Locate the cell with the specified text and output its [x, y] center coordinate. 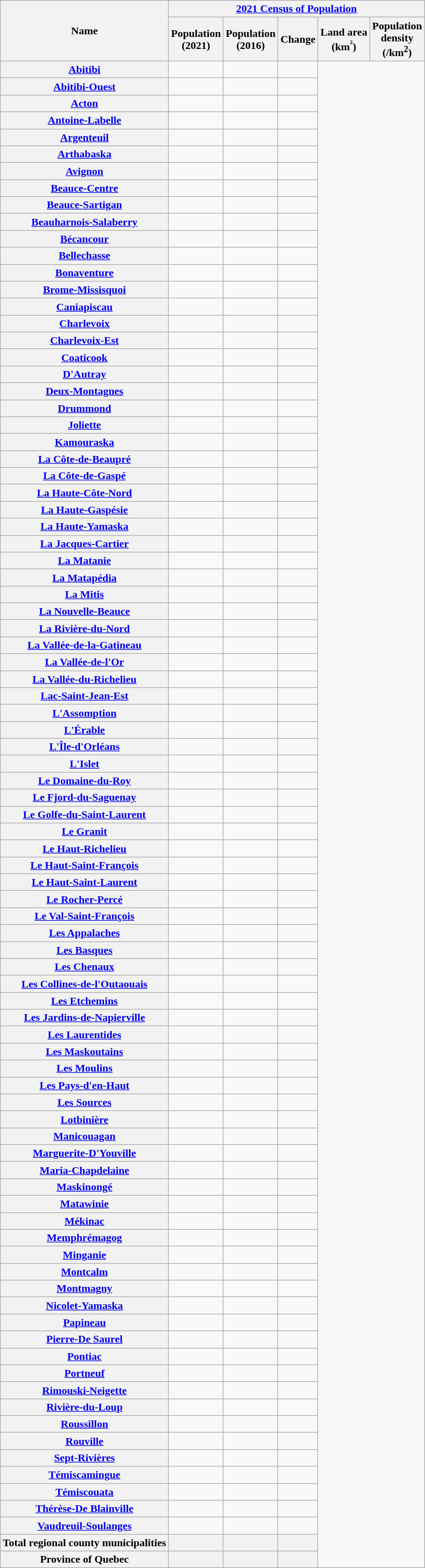
Le Val-Saint-François [84, 916]
D'Autray [84, 374]
Le Fjord-du-Saguenay [84, 798]
Change [298, 39]
Charlevoix-Est [84, 340]
Beauce-Sartigan [84, 205]
Papineau [84, 1322]
Les Pays-d'en-Haut [84, 1085]
Le Golfe-du-Saint-Laurent [84, 814]
Témiscouata [84, 1492]
Pontiac [84, 1356]
Name [84, 31]
Les Appalaches [84, 933]
Drummond [84, 408]
La Vallée-de-la-Gatineau [84, 645]
L'Île-d'Orléans [84, 747]
Le Rocher-Percé [84, 899]
Marguerite-D'Youville [84, 1153]
Bellechasse [84, 256]
Portneuf [84, 1373]
Lotbinière [84, 1119]
Le Haut-Richelieu [84, 848]
La Vallée-de-l'Or [84, 662]
Pierre-De Saurel [84, 1339]
L'Assomption [84, 713]
Total regional county municipalities [84, 1543]
Abitibi [84, 69]
La Jacques-Cartier [84, 544]
Les Etchemins [84, 1001]
Beauharnois-Salaberry [84, 222]
Minganie [84, 1255]
Les Sources [84, 1102]
Les Moulins [84, 1068]
Argenteuil [84, 137]
Joliette [84, 425]
La Matanie [84, 560]
Matawinie [84, 1204]
La Rivière-du-Nord [84, 628]
Roussillon [84, 1424]
Les Maskoutains [84, 1052]
La Matapédia [84, 577]
Caniapiscau [84, 306]
Les Jardins-de-Napierville [84, 1018]
Le Granit [84, 831]
Rivière-du-Loup [84, 1407]
Les Chenaux [84, 967]
Maria-Chapdelaine [84, 1170]
Brome-Missisquoi [84, 290]
La Côte-de-Gaspé [84, 476]
Lac-Saint-Jean-Est [84, 696]
Témiscamingue [84, 1475]
Antoine-Labelle [84, 121]
La Nouvelle-Beauce [84, 611]
Population(2021) [196, 39]
Manicouagan [84, 1136]
Populationdensity(/km2) [397, 39]
Coaticook [84, 357]
Mékinac [84, 1221]
Montcalm [84, 1272]
Beauce-Centre [84, 188]
Sept-Rivières [84, 1458]
Land area(km²) [344, 39]
Avignon [84, 171]
La Côte-de-Beaupré [84, 459]
Vaudreuil-Soulanges [84, 1526]
Province of Quebec [84, 1560]
Le Haut-Saint-Laurent [84, 882]
Les Laurentides [84, 1035]
Le Haut-Saint-François [84, 865]
Maskinongé [84, 1187]
Rimouski-Neigette [84, 1390]
Acton [84, 103]
L'Érable [84, 730]
Deux-Montagnes [84, 391]
L'Islet [84, 764]
2021 Census of Population [297, 9]
La Haute-Yamaska [84, 527]
Abitibi-Ouest [84, 86]
Bécancour [84, 239]
Les Basques [84, 950]
Thérèse-De Blainville [84, 1509]
La Haute-Côte-Nord [84, 493]
Bonaventure [84, 273]
Memphrémagog [84, 1238]
Montmagny [84, 1289]
Kamouraska [84, 442]
Les Collines-de-l'Outaouais [84, 984]
Le Domaine-du-Roy [84, 781]
Charlevoix [84, 323]
La Mitis [84, 594]
Population(2016) [251, 39]
La Vallée-du-Richelieu [84, 679]
Arthabaska [84, 154]
Nicolet-Yamaska [84, 1306]
La Haute-Gaspésie [84, 510]
Rouville [84, 1441]
